Find where the given text appears and provide that cell's center as [x, y] coordinate. 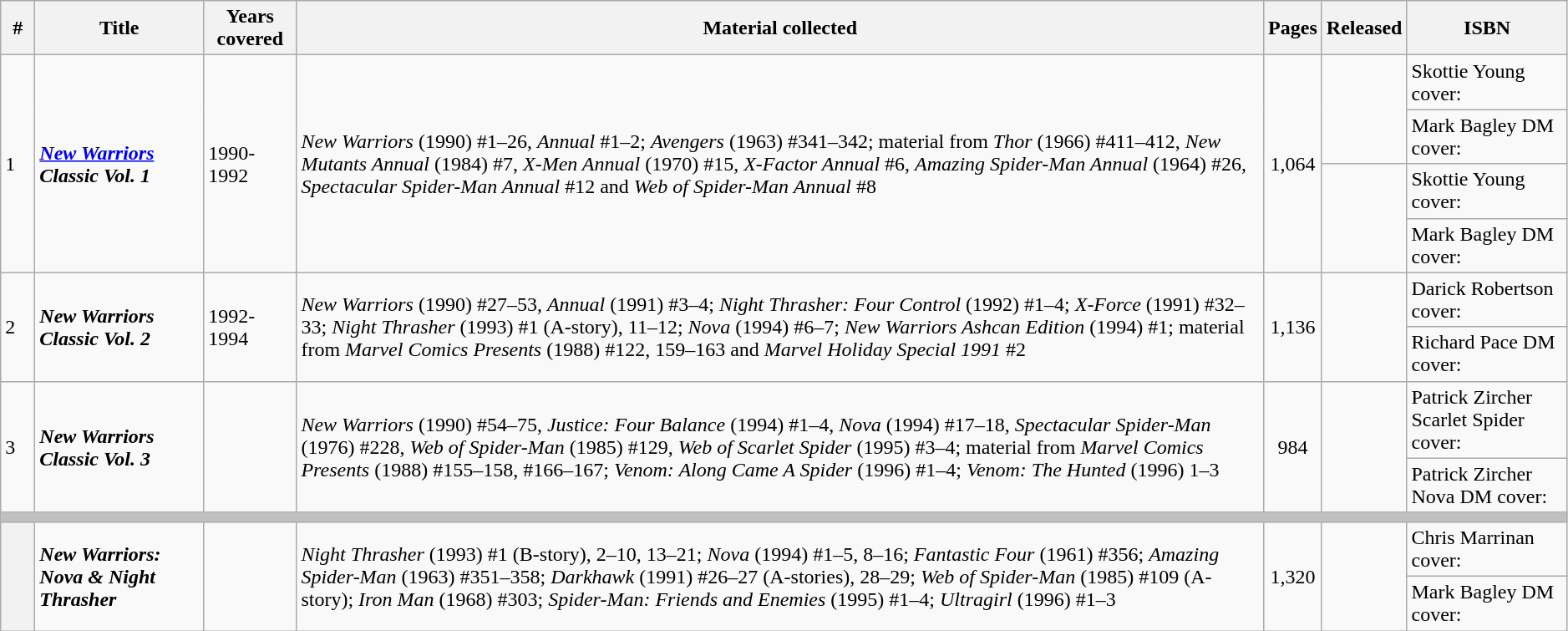
Darick Robertson cover: [1487, 299]
1990-1992 [251, 164]
Patrick Zircher Scarlet Spider cover: [1487, 420]
1 [18, 164]
ISBN [1487, 28]
1,320 [1293, 576]
3 [18, 446]
New Warriors Classic Vol. 2 [119, 327]
Released [1364, 28]
Years covered [251, 28]
Material collected [780, 28]
New Warriors Classic Vol. 1 [119, 164]
Chris Marrinan cover: [1487, 548]
1,064 [1293, 164]
New Warriors Classic Vol. 3 [119, 446]
Patrick Zircher Nova DM cover: [1487, 485]
New Warriors: Nova & Night Thrasher [119, 576]
1,136 [1293, 327]
1992-1994 [251, 327]
984 [1293, 446]
# [18, 28]
Richard Pace DM cover: [1487, 354]
Title [119, 28]
2 [18, 327]
Pages [1293, 28]
